Search for the cell housing the specified text and yield its [x, y] center coordinate. 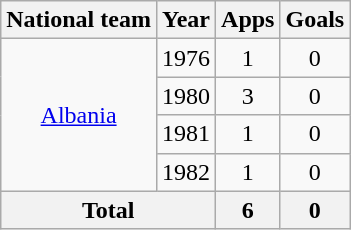
1976 [186, 58]
Albania [79, 115]
6 [248, 210]
Goals [315, 20]
1982 [186, 172]
Apps [248, 20]
1981 [186, 134]
1980 [186, 96]
National team [79, 20]
Year [186, 20]
3 [248, 96]
Total [108, 210]
